Capture the cell that displays the provided text and extract its [x, y] central coordinate. 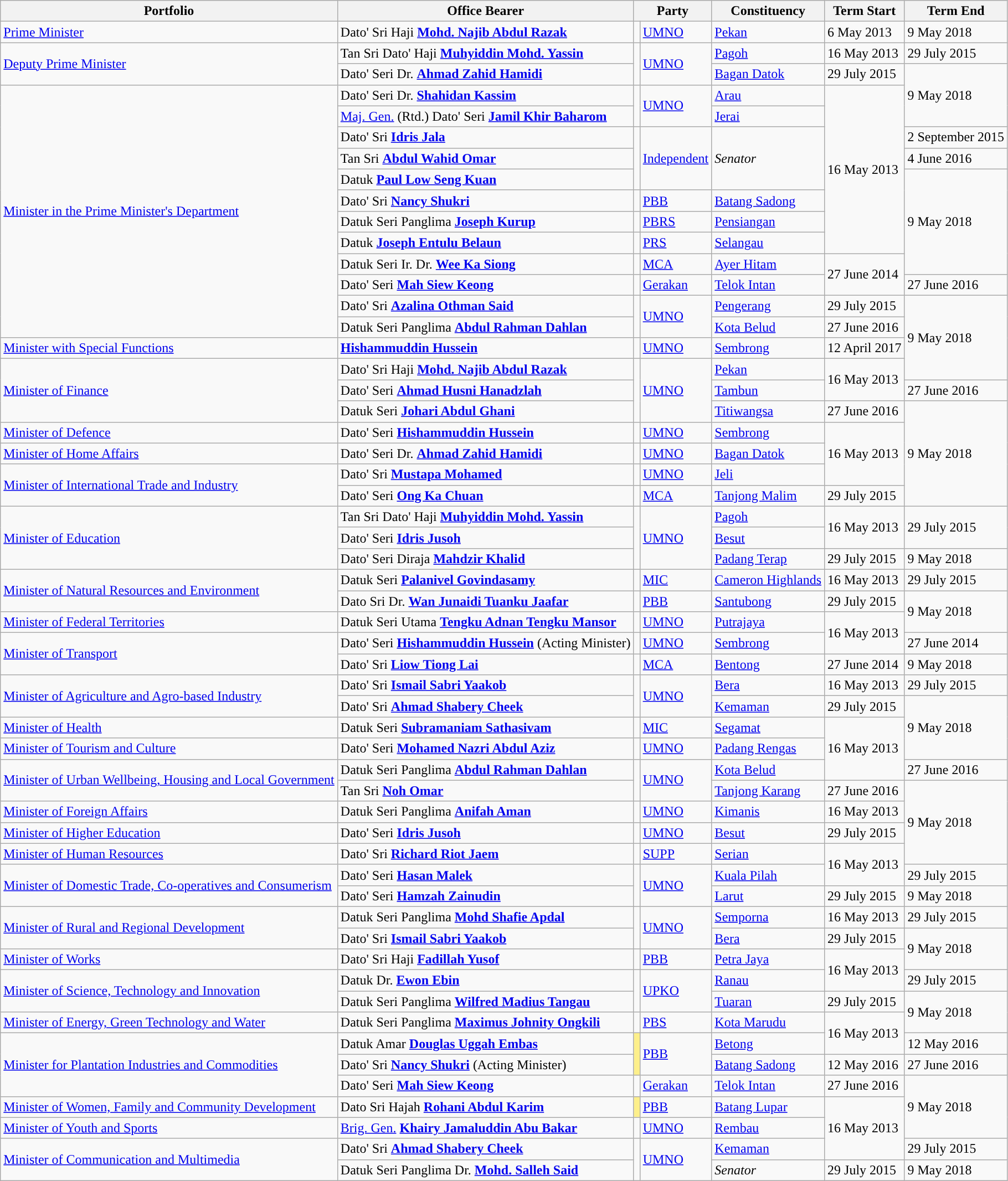
Santubong [768, 601]
Tuaran [768, 1002]
Semporna [768, 917]
Minister of Federal Territories [169, 622]
Minister of Finance [169, 390]
Dato' Seri Hishammuddin Hussein (Acting Minister) [485, 643]
Office Bearer [485, 11]
Datuk Seri Palanivel Govindasamy [485, 580]
Dato' Sri Haji Fadillah Yusof [485, 960]
Arau [768, 95]
Datuk Seri Panglima Anifah Aman [485, 812]
Datuk Seri Utama Tengku Adnan Tengku Mansor [485, 622]
Dato' Seri Dr. Shahidan Kassim [485, 95]
Dato' Sri Liow Tiong Lai [485, 664]
Term End [956, 11]
Minister of Communication and Multimedia [169, 1159]
Minister of Agriculture and Agro-based Industry [169, 696]
Datuk Seri Panglima Mohd Shafie Apdal [485, 917]
Datuk Seri Johari Abdul Ghani [485, 411]
Datuk Seri Panglima Joseph Kurup [485, 221]
Batang Lupar [768, 1107]
Titiwangsa [768, 411]
Minister with Special Functions [169, 348]
Minister of Defence [169, 432]
Dato' Seri Hishammuddin Hussein [485, 432]
6 May 2013 [865, 32]
Kuala Pilah [768, 875]
Datuk Dr. Ewon Ebin [485, 981]
PRS [676, 243]
Datuk Paul Low Seng Kuan [485, 179]
Pengerang [768, 306]
SUPP [676, 854]
Minister of Science, Technology and Innovation [169, 991]
Dato' Seri Mohamed Nazri Abdul Aziz [485, 749]
Minister of Youth and Sports [169, 1128]
2 September 2015 [956, 137]
Dato Sri Hajah Rohani Abdul Karim [485, 1107]
Dato Sri Dr. Wan Junaidi Tuanku Jaafar [485, 601]
Independent [676, 158]
Minister of Education [169, 538]
Minister of Domestic Trade, Co-operatives and Consumerism [169, 885]
Dato' Sri Idris Jala [485, 137]
Dato' Seri Ahmad Husni Hanadzlah [485, 390]
PBS [676, 1023]
Tanjong Malim [768, 496]
Betong [768, 1044]
Cameron Highlands [768, 580]
Pensiangan [768, 221]
Minister of Natural Resources and Environment [169, 590]
Dato' Seri Diraja Mahdzir Khalid [485, 559]
Minister of Tourism and Culture [169, 749]
Dato' Seri Hamzah Zainudin [485, 896]
Deputy Prime Minister [169, 64]
Tambun [768, 390]
Tan Sri Noh Omar [485, 791]
Minister of Energy, Green Technology and Water [169, 1023]
Minister of Foreign Affairs [169, 812]
Datuk Joseph Entulu Belaun [485, 243]
Tanjong Karang [768, 791]
Minister in the Prime Minister's Department [169, 212]
Hishammuddin Hussein [485, 348]
Ranau [768, 981]
Kimanis [768, 812]
Minister for Plantation Industries and Commodities [169, 1065]
Datuk Seri Panglima Maximus Johnity Ongkili [485, 1023]
Petra Jaya [768, 960]
Tan Sri Abdul Wahid Omar [485, 158]
Datuk Seri Panglima Dr. Mohd. Salleh Said [485, 1170]
Minister of Rural and Regional Development [169, 927]
Jeli [768, 475]
Dato' Sri Richard Riot Jaem [485, 854]
Kota Marudu [768, 1023]
Serian [768, 854]
Larut [768, 896]
Dato' Sri Nancy Shukri (Acting Minister) [485, 1065]
Minister of Urban Wellbeing, Housing and Local Government [169, 780]
Dato' Sri Nancy Shukri [485, 200]
Constituency [768, 11]
UPKO [676, 991]
Minister of Women, Family and Community Development [169, 1107]
Brig. Gen. Khairy Jamaluddin Abu Bakar [485, 1128]
Minister of Works [169, 960]
Party [672, 11]
Padang Rengas [768, 749]
4 June 2016 [956, 158]
Segamat [768, 728]
Dato' Sri Mustapa Mohamed [485, 475]
12 April 2017 [865, 348]
Dato' Seri Ong Ka Chuan [485, 496]
Minister of Health [169, 728]
PBRS [676, 221]
Portfolio [169, 11]
Selangau [768, 243]
Datuk Seri Ir. Dr. Wee Ka Siong [485, 264]
Dato' Sri Azalina Othman Said [485, 306]
Ayer Hitam [768, 264]
Maj. Gen. (Rtd.) Dato' Seri Jamil Khir Baharom [485, 116]
Datuk Seri Subramaniam Sathasivam [485, 728]
Minister of Transport [169, 654]
Term Start [865, 11]
Minister of Home Affairs [169, 453]
Padang Terap [768, 559]
Bentong [768, 664]
Prime Minister [169, 32]
Datuk Seri Panglima Wilfred Madius Tangau [485, 1002]
Minister of Human Resources [169, 854]
Rembau [768, 1128]
Dato' Seri Hasan Malek [485, 875]
Putrajaya [768, 622]
Minister of Higher Education [169, 833]
Jerai [768, 116]
Minister of International Trade and Industry [169, 485]
Datuk Amar Douglas Uggah Embas [485, 1044]
